For the text-containing cell, return its midpoint in (X, Y) coordinate format. 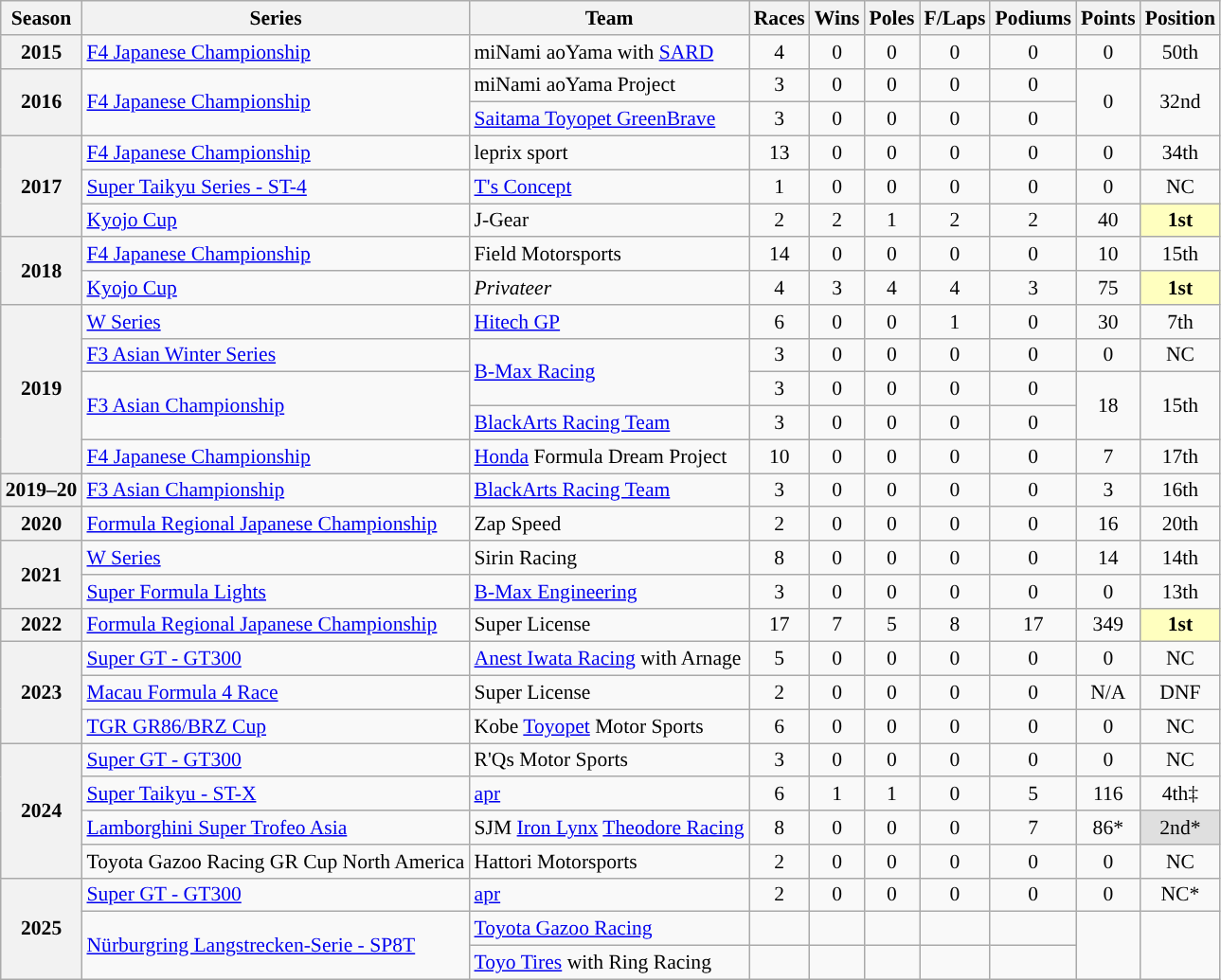
Honda Formula Dream Project (610, 456)
7th (1180, 322)
T's Concept (610, 187)
DNF (1180, 693)
Super Formula Lights (275, 592)
20th (1180, 525)
13 (780, 153)
Lamborghini Super Trofeo Asia (275, 828)
30 (1108, 322)
86* (1108, 828)
Field Motorsports (610, 255)
Saitama Toyopet GreenBrave (610, 119)
75 (1108, 288)
2022 (42, 625)
116 (1108, 794)
F/Laps (955, 18)
13th (1180, 592)
2021 (42, 574)
14th (1180, 558)
2025 (42, 928)
Toyota Gazoo Racing GR Cup North America (275, 862)
F3 Asian Winter Series (275, 355)
2024 (42, 811)
2019–20 (42, 490)
Kobe Toyopet Motor Sports (610, 726)
Races (780, 18)
Hattori Motorsports (610, 862)
Sirin Racing (610, 558)
Wins (837, 18)
SJM Iron Lynx Theodore Racing (610, 828)
Toyota Gazoo Racing (610, 929)
4th‡ (1180, 794)
2015 (42, 52)
leprix sport (610, 153)
Hitech GP (610, 322)
2020 (42, 525)
Privateer (610, 288)
B-Max Engineering (610, 592)
Season (42, 18)
J-Gear (610, 221)
2nd* (1180, 828)
Team (610, 18)
Position (1180, 18)
18 (1108, 405)
Super Taikyu - ST-X (275, 794)
32nd (1180, 102)
R'Qs Motor Sports (610, 760)
Points (1108, 18)
40 (1108, 221)
Super Taikyu Series - ST-4 (275, 187)
2023 (42, 693)
2017 (42, 187)
N/A (1108, 693)
2016 (42, 102)
NC* (1180, 895)
349 (1108, 625)
16 (1108, 525)
2019 (42, 389)
B-Max Racing (610, 371)
Podiums (1032, 18)
Anest Iwata Racing with Arnage (610, 659)
17th (1180, 456)
50th (1180, 52)
16th (1180, 490)
miNami aoYama with SARD (610, 52)
Zap Speed (610, 525)
miNami aoYama Project (610, 85)
TGR GR86/BRZ Cup (275, 726)
Series (275, 18)
Nürburgring Langstrecken-Serie - SP8T (275, 945)
2018 (42, 271)
34th (1180, 153)
Poles (891, 18)
Toyo Tires with Ring Racing (610, 963)
Macau Formula 4 Race (275, 693)
